Pinpoint the cell where the given text exists, returning its [x, y] midpoint coordinate. 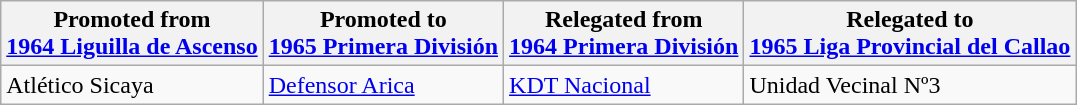
Defensor Arica [383, 85]
Relegated to1965 Liga Provincial del Callao [910, 34]
Promoted from1964 Liguilla de Ascenso [132, 34]
Promoted to1965 Primera División [383, 34]
Unidad Vecinal Nº3 [910, 85]
Relegated from1964 Primera División [624, 34]
KDT Nacional [624, 85]
Atlético Sicaya [132, 85]
